Determine the (x, y) coordinate at the center of the cell enclosing the given text.  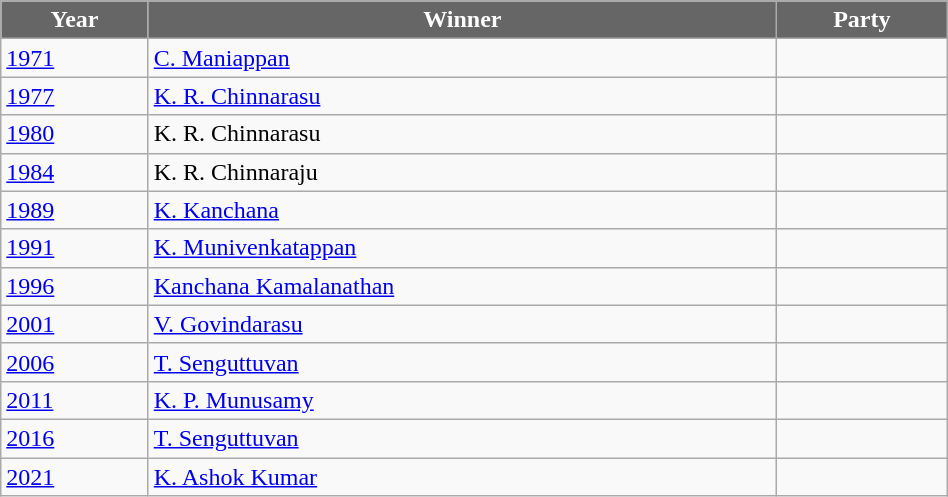
1977 (74, 96)
2016 (74, 438)
K. Kanchana (462, 210)
2011 (74, 400)
2001 (74, 324)
2021 (74, 477)
K. Ashok Kumar (462, 477)
C. Maniappan (462, 58)
1991 (74, 248)
1996 (74, 286)
2006 (74, 362)
V. Govindarasu (462, 324)
1984 (74, 172)
Year (74, 20)
Kanchana Kamalanathan (462, 286)
K. R. Chinnaraju (462, 172)
1989 (74, 210)
Winner (462, 20)
Party (862, 20)
K. P. Munusamy (462, 400)
1980 (74, 134)
K. Munivenkatappan (462, 248)
1971 (74, 58)
